Determine the (X, Y) coordinate at the center of the cell enclosing the given text.  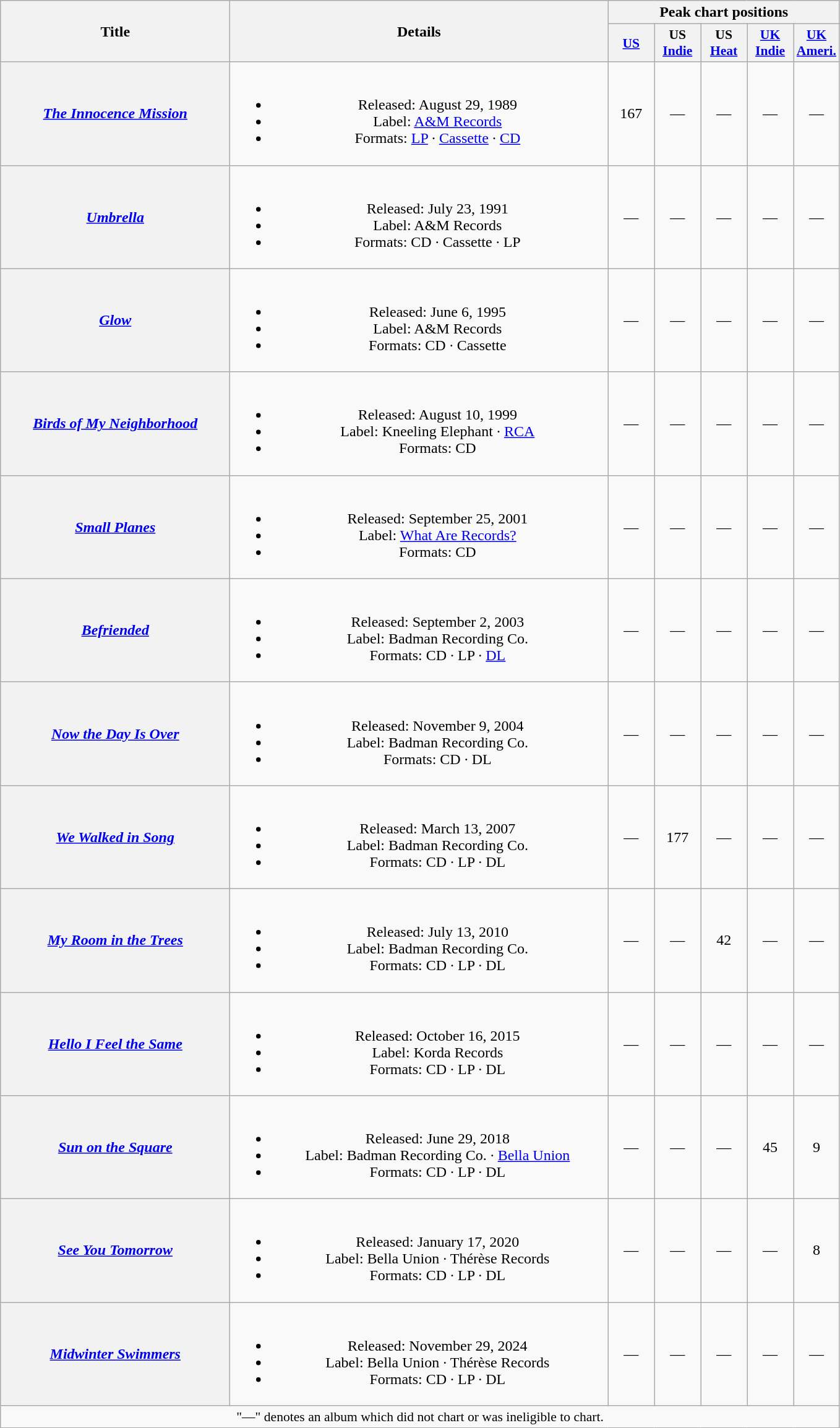
Midwinter Swimmers (115, 1354)
"—" denotes an album which did not chart or was ineligible to chart. (421, 1417)
Released: October 16, 2015Label: Korda RecordsFormats: CD · LP · DL (419, 1044)
Released: September 2, 2003Label: Badman Recording Co.Formats: CD · LP · DL (419, 630)
Released: March 13, 2007Label: Badman Recording Co.Formats: CD · LP · DL (419, 837)
Peak chart positions (724, 12)
Umbrella (115, 217)
Glow (115, 320)
We Walked in Song (115, 837)
45 (771, 1147)
9 (816, 1147)
Now the Day Is Over (115, 734)
Details (419, 31)
Released: August 10, 1999Label: Kneeling Elephant · RCAFormats: CD (419, 423)
UK Indie (771, 43)
Small Planes (115, 527)
Released: July 23, 1991Label: A&M RecordsFormats: CD · Cassette · LP (419, 217)
Released: July 13, 2010Label: Badman Recording Co.Formats: CD · LP · DL (419, 940)
177 (678, 837)
Released: June 6, 1995Label: A&M RecordsFormats: CD · Cassette (419, 320)
The Innocence Mission (115, 114)
Released: June 29, 2018Label: Badman Recording Co. · Bella UnionFormats: CD · LP · DL (419, 1147)
Released: August 29, 1989Label: A&M RecordsFormats: LP · Cassette · CD (419, 114)
Title (115, 31)
167 (631, 114)
US Heat (724, 43)
Released: September 25, 2001Label: What Are Records?Formats: CD (419, 527)
US Indie (678, 43)
Released: November 9, 2004Label: Badman Recording Co.Formats: CD · DL (419, 734)
UK Ameri. (816, 43)
My Room in the Trees (115, 940)
42 (724, 940)
Released: January 17, 2020Label: Bella Union · Thérèse RecordsFormats: CD · LP · DL (419, 1251)
Sun on the Square (115, 1147)
Befriended (115, 630)
Hello I Feel the Same (115, 1044)
Released: November 29, 2024Label: Bella Union · Thérèse RecordsFormats: CD · LP · DL (419, 1354)
See You Tomorrow (115, 1251)
Birds of My Neighborhood (115, 423)
US (631, 43)
8 (816, 1251)
